Search for the cell housing the specified text and yield its [x, y] center coordinate. 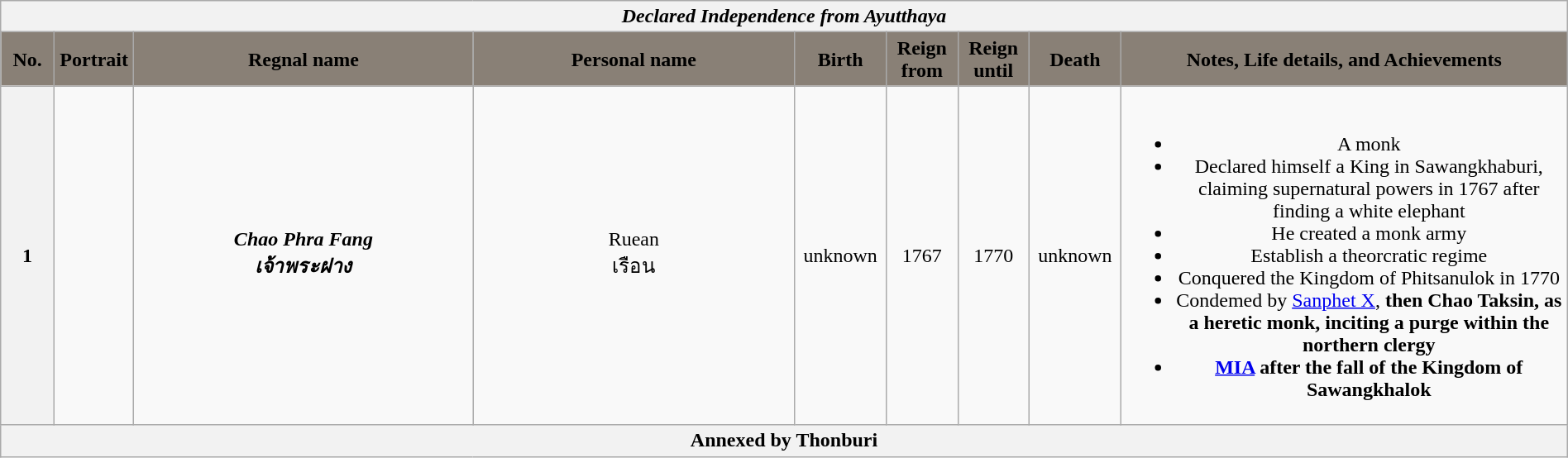
Regnal name [304, 60]
1770 [993, 255]
Portrait [93, 60]
Rueanเรือน [633, 255]
1 [28, 255]
Personal name [633, 60]
Birth [840, 60]
1767 [922, 255]
Notes, Life details, and Achievements [1344, 60]
Death [1075, 60]
No. [28, 60]
Reign from [922, 60]
Annexed by Thonburi [784, 441]
Reign until [993, 60]
Chao Phra Fangเจ้าพระฝาง [304, 255]
Declared Independence from Ayutthaya [784, 17]
